Determine the (X, Y) coordinate at the center of the cell enclosing the given text.  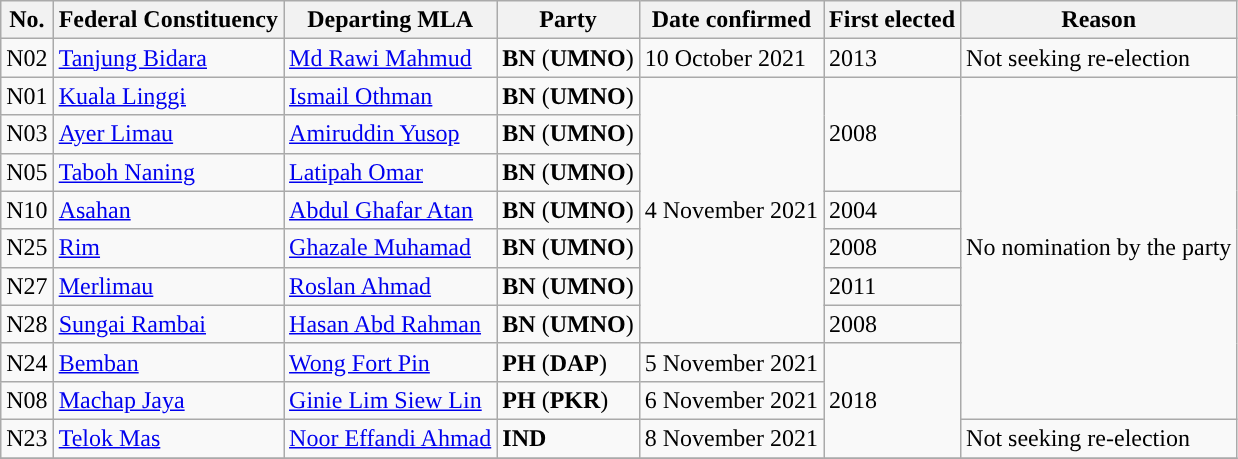
5 November 2021 (731, 362)
N01 (27, 96)
Wong Fort Pin (390, 362)
Latipah Omar (390, 172)
N03 (27, 134)
Bemban (168, 362)
No nomination by the party (1099, 248)
N10 (27, 210)
PH (PKR) (568, 400)
IND (568, 438)
Rim (168, 248)
N08 (27, 400)
N28 (27, 324)
6 November 2021 (731, 400)
Sungai Rambai (168, 324)
10 October 2021 (731, 58)
Merlimau (168, 286)
Kuala Linggi (168, 96)
Noor Effandi Ahmad (390, 438)
N27 (27, 286)
Taboh Naning (168, 172)
Departing MLA (390, 20)
PH (DAP) (568, 362)
Asahan (168, 210)
Amiruddin Yusop (390, 134)
Hasan Abd Rahman (390, 324)
Md Rawi Mahmud (390, 58)
Abdul Ghafar Atan (390, 210)
Tanjung Bidara (168, 58)
N02 (27, 58)
2018 (892, 400)
4 November 2021 (731, 210)
Ghazale Muhamad (390, 248)
Party (568, 20)
Machap Jaya (168, 400)
Ismail Othman (390, 96)
N05 (27, 172)
Roslan Ahmad (390, 286)
N24 (27, 362)
Telok Mas (168, 438)
N25 (27, 248)
Ginie Lim Siew Lin (390, 400)
8 November 2021 (731, 438)
First elected (892, 20)
2013 (892, 58)
Date confirmed (731, 20)
N23 (27, 438)
Reason (1099, 20)
Ayer Limau (168, 134)
2011 (892, 286)
2004 (892, 210)
No. (27, 20)
Federal Constituency (168, 20)
